Return the [x, y] coordinate for the center point of the cell that contains the specified text.  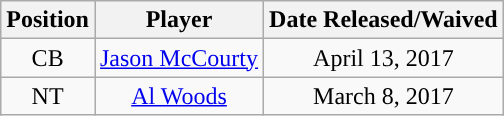
Player [178, 20]
Position [48, 20]
April 13, 2017 [384, 58]
CB [48, 58]
Al Woods [178, 96]
Jason McCourty [178, 58]
Date Released/Waived [384, 20]
March 8, 2017 [384, 96]
NT [48, 96]
